Capture the cell that displays the provided text and extract its (x, y) central coordinate. 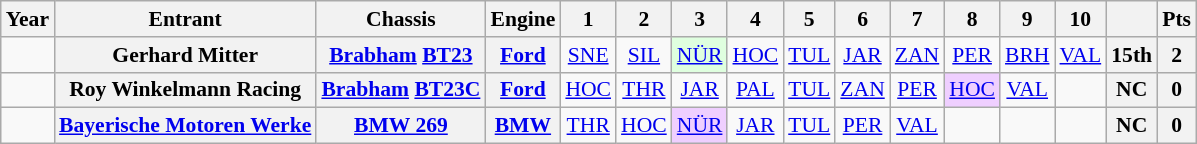
10 (1080, 19)
Pts (1176, 19)
7 (917, 19)
Year (28, 19)
5 (809, 19)
SIL (644, 55)
3 (700, 19)
PAL (755, 90)
BMW (522, 126)
1 (588, 19)
Engine (522, 19)
Chassis (400, 19)
Brabham BT23 (400, 55)
6 (862, 19)
Brabham BT23C (400, 90)
Bayerische Motoren Werke (185, 126)
15th (1132, 55)
8 (972, 19)
Roy Winkelmann Racing (185, 90)
Gerhard Mitter (185, 55)
9 (1028, 19)
SNE (588, 55)
BMW 269 (400, 126)
BRH (1028, 55)
Entrant (185, 19)
4 (755, 19)
